For the text-containing cell, return its midpoint in [X, Y] coordinate format. 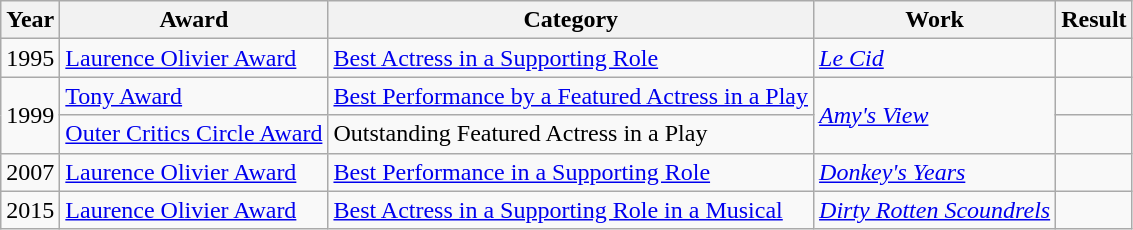
Category [571, 20]
Work [935, 20]
Tony Award [194, 96]
Year [30, 20]
1999 [30, 115]
Best Performance by a Featured Actress in a Play [571, 96]
Donkey's Years [935, 172]
Dirty Rotten Scoundrels [935, 210]
Best Actress in a Supporting Role [571, 58]
2015 [30, 210]
1995 [30, 58]
Amy's View [935, 115]
Award [194, 20]
Result [1094, 20]
Best Performance in a Supporting Role [571, 172]
Le Cid [935, 58]
Outer Critics Circle Award [194, 134]
2007 [30, 172]
Best Actress in a Supporting Role in a Musical [571, 210]
Outstanding Featured Actress in a Play [571, 134]
